Detect which cell encompasses the target text, then output its (X, Y) center coordinate. 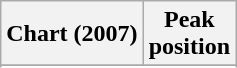
Peakposition (189, 34)
Chart (2007) (72, 34)
